Output the (x, y) coordinate of the center of the cell containing the given text.  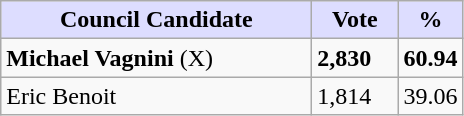
39.06 (430, 96)
60.94 (430, 58)
Vote (355, 20)
1,814 (355, 96)
2,830 (355, 58)
Michael Vagnini (X) (156, 58)
Council Candidate (156, 20)
Eric Benoit (156, 96)
% (430, 20)
